Return the (X, Y) coordinate for the center point of the cell that contains the specified text.  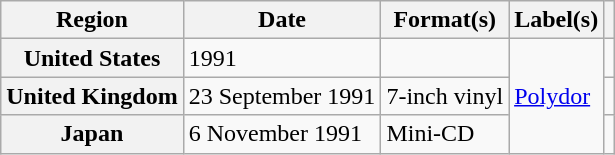
7-inch vinyl (445, 96)
23 September 1991 (282, 96)
6 November 1991 (282, 134)
United Kingdom (92, 96)
Polydor (556, 96)
Format(s) (445, 20)
Date (282, 20)
Japan (92, 134)
Region (92, 20)
Mini-CD (445, 134)
Label(s) (556, 20)
United States (92, 58)
1991 (282, 58)
